Extract the [X, Y] coordinate from the center of the cell holding the provided text.  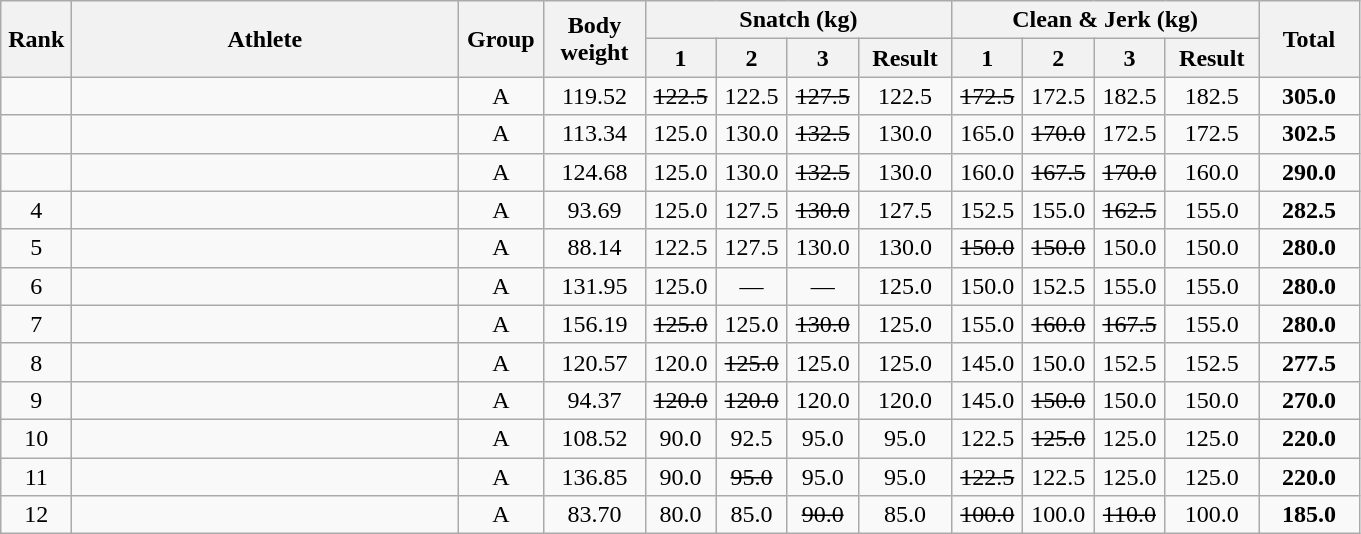
9 [36, 400]
277.5 [1308, 362]
6 [36, 286]
10 [36, 438]
270.0 [1308, 400]
131.95 [594, 286]
Rank [36, 39]
5 [36, 248]
136.85 [594, 477]
120.57 [594, 362]
290.0 [1308, 172]
93.69 [594, 210]
Body weight [594, 39]
165.0 [988, 134]
92.5 [752, 438]
302.5 [1308, 134]
156.19 [594, 324]
162.5 [1130, 210]
Total [1308, 39]
4 [36, 210]
124.68 [594, 172]
Clean & Jerk (kg) [1106, 20]
119.52 [594, 96]
83.70 [594, 515]
Group [501, 39]
8 [36, 362]
11 [36, 477]
12 [36, 515]
108.52 [594, 438]
185.0 [1308, 515]
Snatch (kg) [798, 20]
Athlete [265, 39]
113.34 [594, 134]
94.37 [594, 400]
305.0 [1308, 96]
110.0 [1130, 515]
80.0 [680, 515]
282.5 [1308, 210]
88.14 [594, 248]
7 [36, 324]
